Return the [X, Y] coordinate for the center point of the cell that contains the specified text.  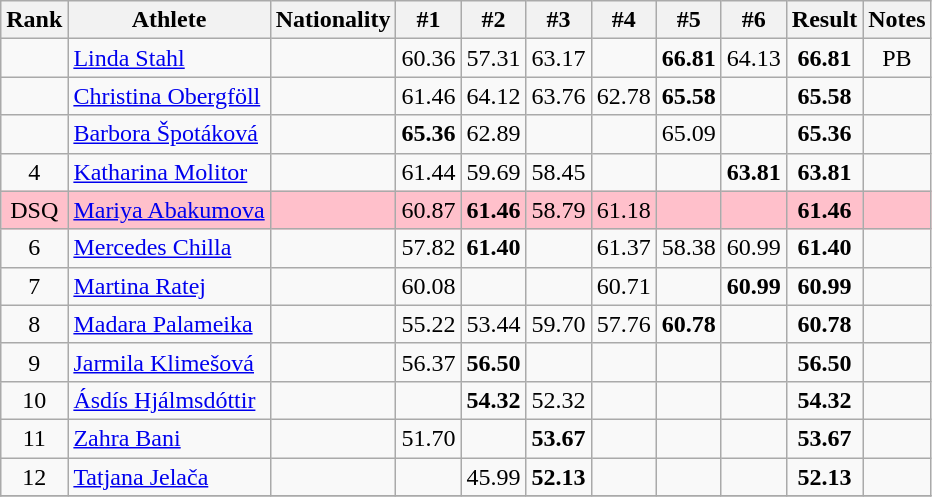
Madara Palameika [169, 324]
60.36 [428, 58]
57.82 [428, 248]
58.38 [688, 248]
64.13 [754, 58]
58.79 [558, 210]
51.70 [428, 438]
62.89 [494, 134]
Christina Obergföll [169, 96]
61.18 [624, 210]
57.31 [494, 58]
61.37 [624, 248]
Notes [897, 20]
#1 [428, 20]
Ásdís Hjálmsdóttir [169, 400]
Barbora Špotáková [169, 134]
57.76 [624, 324]
56.37 [428, 362]
9 [34, 362]
Mariya Abakumova [169, 210]
PB [897, 58]
59.70 [558, 324]
Mercedes Chilla [169, 248]
64.12 [494, 96]
60.08 [428, 286]
60.71 [624, 286]
4 [34, 172]
62.78 [624, 96]
55.22 [428, 324]
Martina Ratej [169, 286]
10 [34, 400]
Katharina Molitor [169, 172]
60.87 [428, 210]
59.69 [494, 172]
Linda Stahl [169, 58]
Nationality [333, 20]
45.99 [494, 477]
58.45 [558, 172]
63.17 [558, 58]
8 [34, 324]
Jarmila Klimešová [169, 362]
6 [34, 248]
#6 [754, 20]
#3 [558, 20]
12 [34, 477]
53.44 [494, 324]
52.32 [558, 400]
#5 [688, 20]
DSQ [34, 210]
#2 [494, 20]
61.44 [428, 172]
Zahra Bani [169, 438]
Result [824, 20]
Tatjana Jelača [169, 477]
63.76 [558, 96]
#4 [624, 20]
11 [34, 438]
65.09 [688, 134]
Rank [34, 20]
Athlete [169, 20]
7 [34, 286]
